Pinpoint the cell where the given text exists, returning its [X, Y] midpoint coordinate. 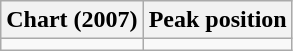
Chart (2007) [72, 20]
Peak position [218, 20]
